For the text-containing cell, return its midpoint in (X, Y) coordinate format. 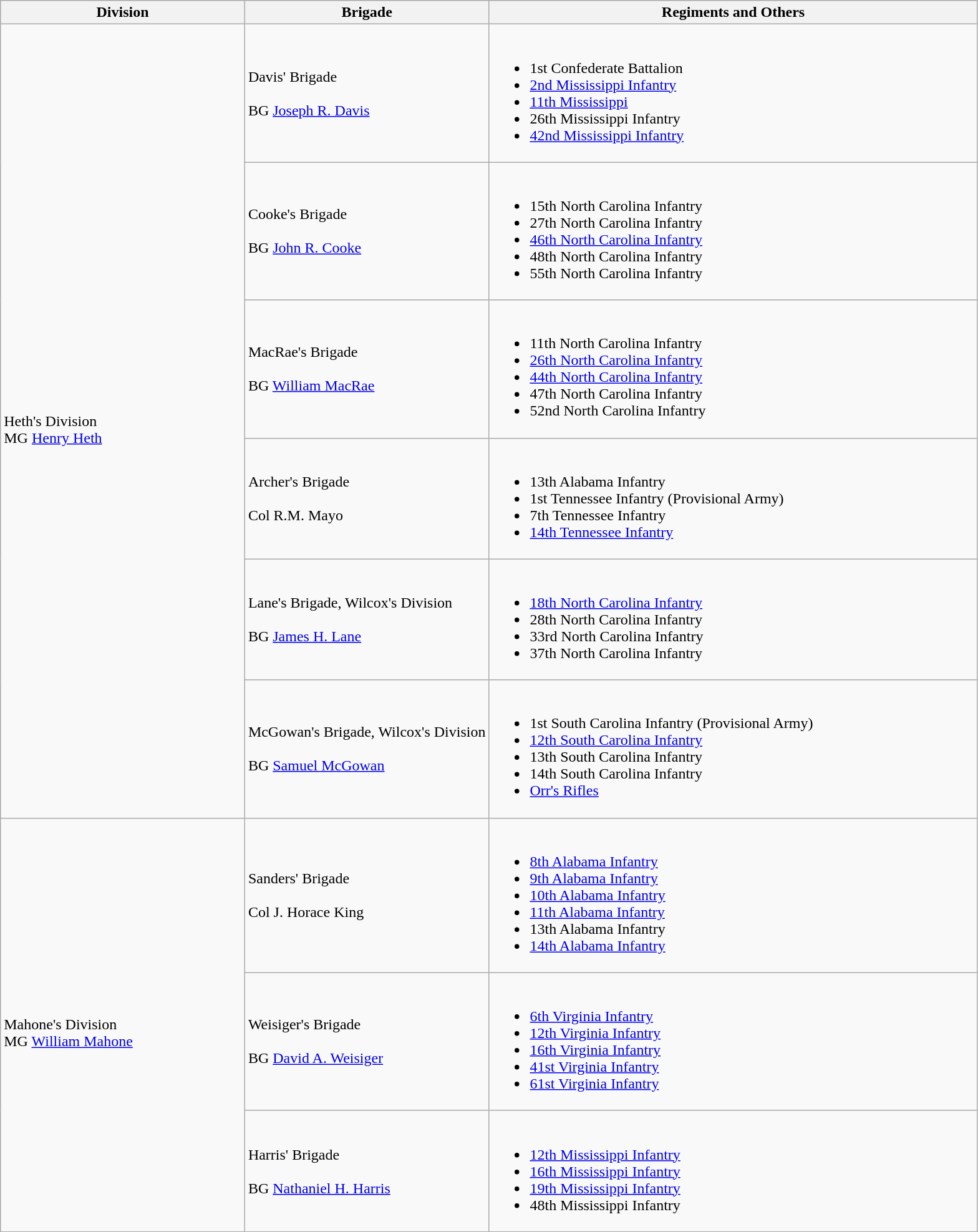
Lane's Brigade, Wilcox's Division BG James H. Lane (367, 619)
Division (123, 12)
Weisiger's Brigade BG David A. Weisiger (367, 1042)
13th Alabama Infantry1st Tennessee Infantry (Provisional Army)7th Tennessee Infantry14th Tennessee Infantry (733, 498)
Harris' Brigade BG Nathaniel H. Harris (367, 1171)
18th North Carolina Infantry28th North Carolina Infantry33rd North Carolina Infantry37th North Carolina Infantry (733, 619)
Sanders' Brigade Col J. Horace King (367, 895)
Davis' Brigade BG Joseph R. Davis (367, 94)
McGowan's Brigade, Wilcox's Division BG Samuel McGowan (367, 749)
Brigade (367, 12)
15th North Carolina Infantry27th North Carolina Infantry46th North Carolina Infantry48th North Carolina Infantry55th North Carolina Infantry (733, 231)
Regiments and Others (733, 12)
11th North Carolina Infantry26th North Carolina Infantry44th North Carolina Infantry47th North Carolina Infantry52nd North Carolina Infantry (733, 369)
MacRae's Brigade BG William MacRae (367, 369)
Mahone's Division MG William Mahone (123, 1024)
Heth's Division MG Henry Heth (123, 421)
6th Virginia Infantry12th Virginia Infantry16th Virginia Infantry41st Virginia Infantry61st Virginia Infantry (733, 1042)
8th Alabama Infantry9th Alabama Infantry10th Alabama Infantry11th Alabama Infantry13th Alabama Infantry14th Alabama Infantry (733, 895)
1st Confederate Battalion2nd Mississippi Infantry11th Mississippi26th Mississippi Infantry42nd Mississippi Infantry (733, 94)
12th Mississippi Infantry16th Mississippi Infantry19th Mississippi Infantry48th Mississippi Infantry (733, 1171)
Cooke's Brigade BG John R. Cooke (367, 231)
1st South Carolina Infantry (Provisional Army)12th South Carolina Infantry13th South Carolina Infantry14th South Carolina InfantryOrr's Rifles (733, 749)
Archer's Brigade Col R.M. Mayo (367, 498)
